Pinpoint the cell where the given text exists, returning its (x, y) midpoint coordinate. 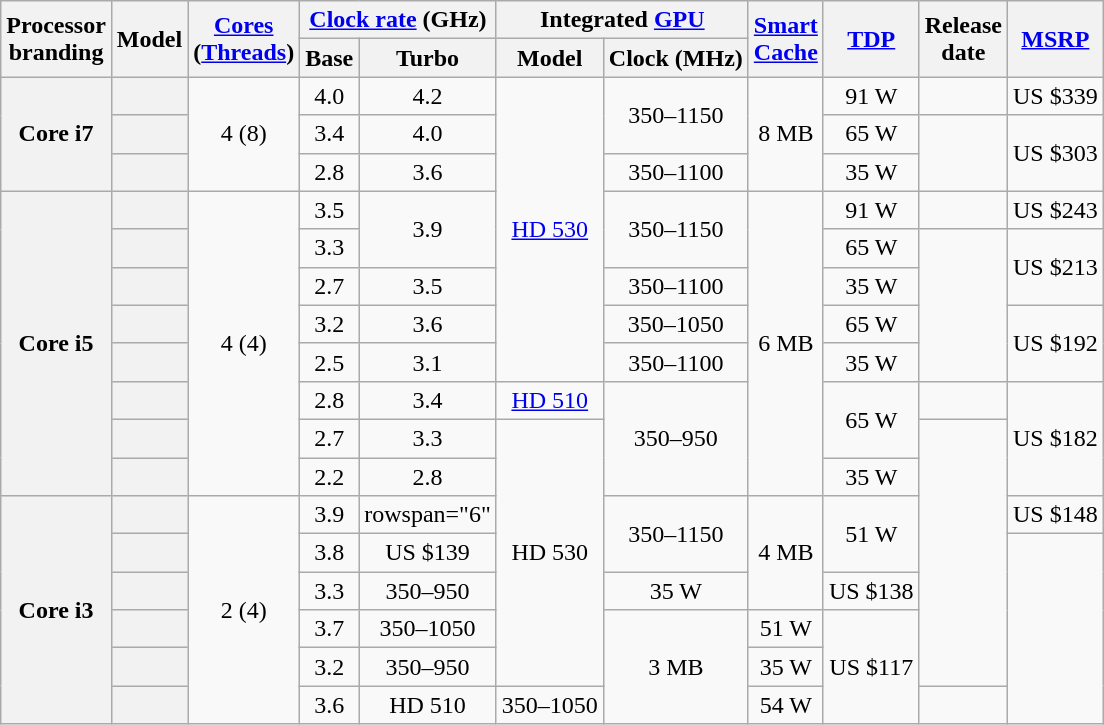
Turbo (428, 58)
US $192 (1055, 343)
US $243 (1055, 210)
US $138 (871, 591)
Clock (MHz) (676, 58)
Base (330, 58)
US $339 (1055, 96)
4.2 (428, 96)
Clock rate (GHz) (398, 20)
Cores(Threads) (244, 39)
4 (4) (244, 343)
TDP (871, 39)
2.2 (330, 477)
54 W (786, 705)
US $117 (871, 667)
US $139 (428, 553)
US $303 (1055, 153)
rowspan="6" (428, 515)
Integrated GPU (622, 20)
3.7 (330, 629)
4 (8) (244, 134)
3.1 (428, 362)
3 MB (676, 667)
Core i7 (56, 134)
2 (4) (244, 610)
US $182 (1055, 438)
Core i5 (56, 343)
MSRP (1055, 39)
US $213 (1055, 267)
6 MB (786, 343)
3.8 (330, 553)
2.5 (330, 362)
Releasedate (963, 39)
Core i3 (56, 610)
US $148 (1055, 515)
Processorbranding (56, 39)
SmartCache (786, 39)
4 MB (786, 553)
8 MB (786, 134)
